Scan for the cell matching the given text and deliver its (x, y) coordinate at center. 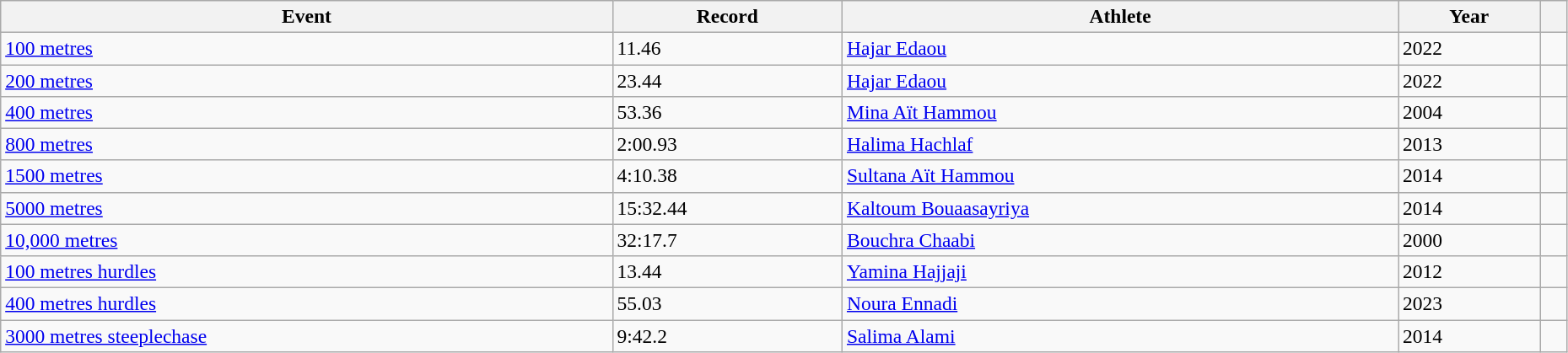
3000 metres steeplechase (307, 335)
5000 metres (307, 208)
2000 (1469, 240)
55.03 (727, 303)
Athlete (1120, 16)
Kaltoum Bouaasayriya (1120, 208)
100 metres (307, 48)
Yamina Hajjaji (1120, 271)
Event (307, 16)
Bouchra Chaabi (1120, 240)
13.44 (727, 271)
100 metres hurdles (307, 271)
Salima Alami (1120, 335)
400 metres (307, 112)
2013 (1469, 144)
1500 metres (307, 176)
Sultana Aït Hammou (1120, 176)
Mina Aït Hammou (1120, 112)
800 metres (307, 144)
23.44 (727, 80)
15:32.44 (727, 208)
2023 (1469, 303)
Halima Hachlaf (1120, 144)
Noura Ennadi (1120, 303)
2:00.93 (727, 144)
9:42.2 (727, 335)
4:10.38 (727, 176)
32:17.7 (727, 240)
2004 (1469, 112)
2012 (1469, 271)
400 metres hurdles (307, 303)
10,000 metres (307, 240)
53.36 (727, 112)
Year (1469, 16)
200 metres (307, 80)
Record (727, 16)
11.46 (727, 48)
